Locate the cell with the specified text and output its (x, y) center coordinate. 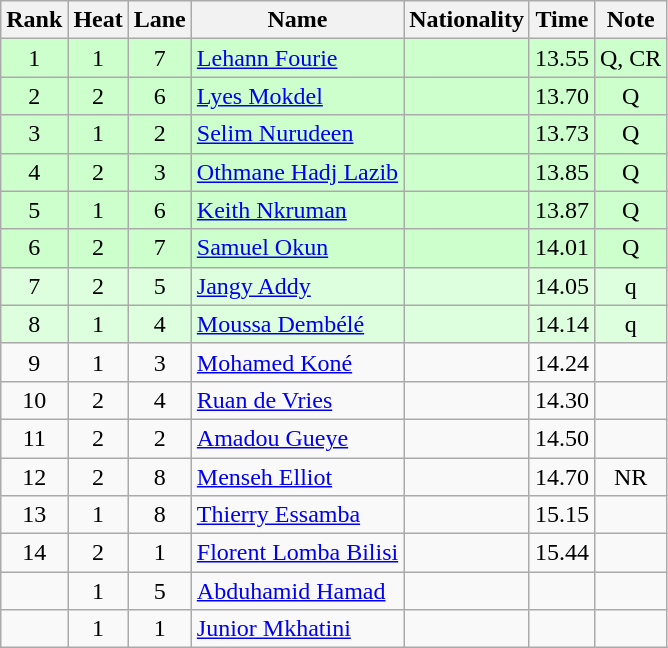
13.73 (562, 134)
Thierry Essamba (297, 515)
13.85 (562, 172)
Mohamed Koné (297, 362)
15.15 (562, 515)
9 (34, 362)
10 (34, 400)
14.50 (562, 438)
Junior Mkhatini (297, 629)
Selim Nurudeen (297, 134)
Time (562, 20)
14 (34, 553)
14.05 (562, 286)
Name (297, 20)
NR (630, 477)
Heat (98, 20)
11 (34, 438)
Lyes Mokdel (297, 96)
13.70 (562, 96)
Moussa Dembélé (297, 324)
Nationality (467, 20)
Jangy Addy (297, 286)
Amadou Gueye (297, 438)
Note (630, 20)
13.55 (562, 58)
14.70 (562, 477)
14.14 (562, 324)
14.24 (562, 362)
Keith Nkruman (297, 210)
Menseh Elliot (297, 477)
Abduhamid Hamad (297, 591)
14.01 (562, 248)
Samuel Okun (297, 248)
Q, CR (630, 58)
12 (34, 477)
13 (34, 515)
Florent Lomba Bilisi (297, 553)
Lane (160, 20)
Ruan de Vries (297, 400)
Lehann Fourie (297, 58)
15.44 (562, 553)
14.30 (562, 400)
13.87 (562, 210)
Othmane Hadj Lazib (297, 172)
Rank (34, 20)
